Extract the [X, Y] coordinate from the center of the cell holding the provided text.  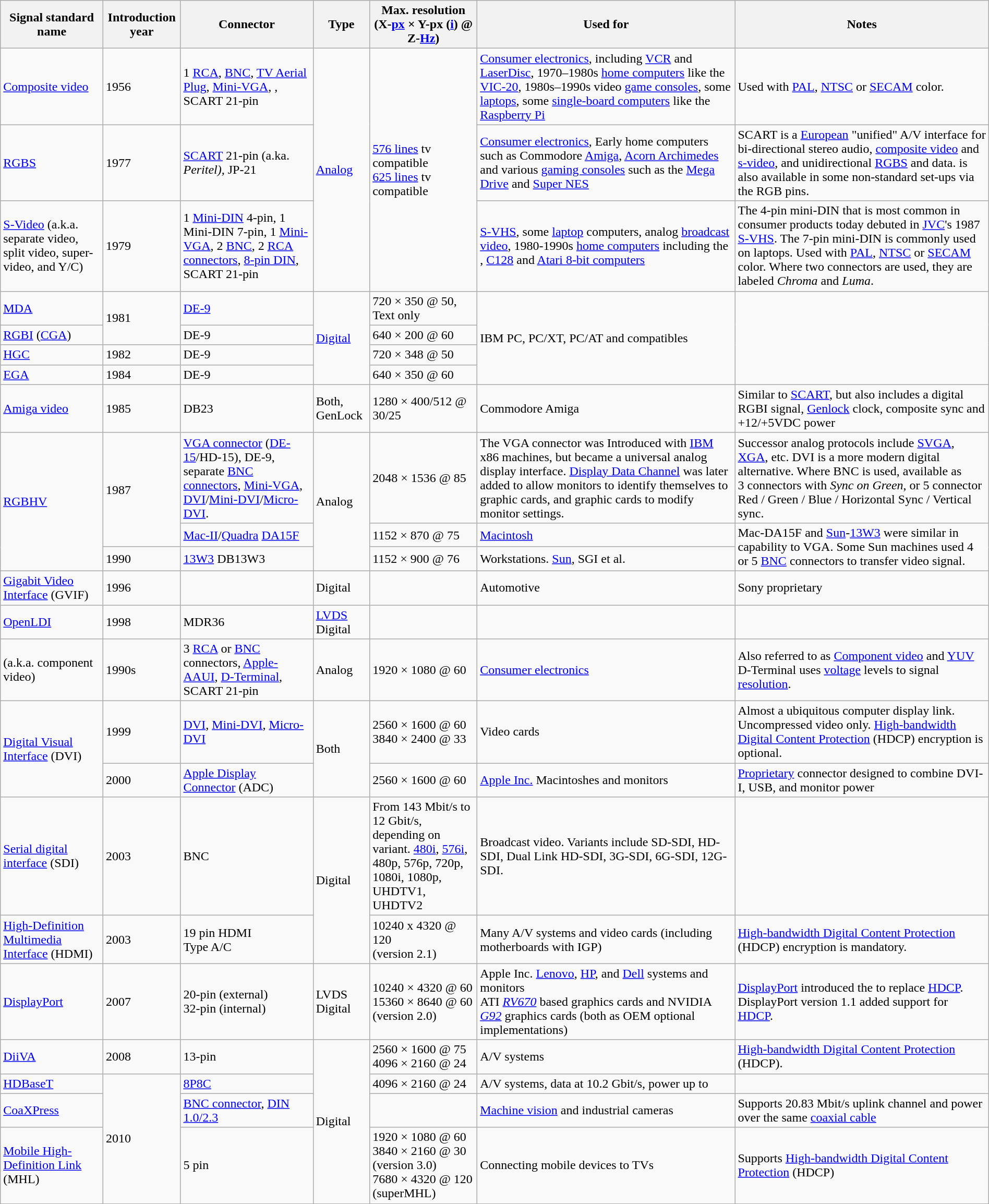
Supports 20.83 Mbit/s uplink channel and power over the same coaxial cable [862, 1110]
CoaXPress [52, 1110]
Max. resolution(X-px × Y-px (i) @ Z-Hz) [424, 25]
DisplayPort introduced the to replace HDCP. DisplayPort version 1.1 added support for HDCP. [862, 1002]
A/V systems, data at 10.2 Gbit/s, power up to [606, 1083]
Both [341, 749]
Introduction year [141, 25]
OpenLDI [52, 622]
13-pin [247, 1057]
Many A/V systems and video cards (including motherboards with IGP) [606, 940]
2560 × 1600 @ 60 [424, 780]
1956 [141, 87]
1996 [141, 587]
RGBI (CGA) [52, 335]
1920 × 1080 @ 603840 × 2160 @ 30 (version 3.0)7680 × 4320 @ 120 (superMHL) [424, 1165]
MDA [52, 308]
19 pin HDMIType A/C [247, 940]
Consumer electronics [606, 670]
4096 × 2160 @ 24 [424, 1083]
1977 [141, 163]
1999 [141, 732]
Broadcast video. Variants include SD-SDI, HD-SDI, Dual Link HD-SDI, 3G-SDI, 6G-SDI, 12G-SDI. [606, 857]
S-Video (a.k.a. separate video, split video, super-video, and Y/C) [52, 246]
DB23 [247, 408]
Connector [247, 25]
Proprietary connector designed to combine DVI-I, USB, and monitor power [862, 780]
Notes [862, 25]
1280 × 400/512 @ 30/25 [424, 408]
EGA [52, 375]
1990 [141, 559]
Workstations. Sun, SGI et al. [606, 559]
2010 [141, 1138]
1985 [141, 408]
Consumer electronics, Early home computers such as Commodore Amiga, Acorn Archimedes and various gaming consoles such as the Mega Drive and Super NES [606, 163]
Mac-DA15F and Sun-13W3 were similar in capability to VGA. Some Sun machines used 4 or 5 BNC connectors to transfer video signal. [862, 547]
Similar to SCART, but also includes a digital RGBI signal, Genlock clock, composite sync and +12/+5VDC power [862, 408]
2008 [141, 1057]
A/V systems [606, 1057]
Both, GenLock [341, 408]
720 × 350 @ 50, Text only [424, 308]
1920 × 1080 @ 60 [424, 670]
8P8C [247, 1083]
Digital Visual Interface (DVI) [52, 749]
5 pin [247, 1165]
2007 [141, 1002]
HDBaseT [52, 1083]
VGA connector (DE-15/HD-15), DE-9, separate BNC connectors, Mini-VGA, DVI/Mini-DVI/Micro-DVI. [247, 478]
10240 x 4320 @ 120(version 2.1) [424, 940]
Machine vision and industrial cameras [606, 1110]
Signal standard name [52, 25]
1 RCA, BNC, TV Aerial Plug, Mini-VGA, , SCART 21-pin [247, 87]
Almost a ubiquitous computer display link. Uncompressed video only. High-bandwidth Digital Content Protection (HDCP) encryption is optional. [862, 732]
1990s [141, 670]
Mac-II/Quadra DA15F [247, 535]
S-VHS, some laptop computers, analog broadcast video, 1980-1990s home computers including the , C128 and Atari 8-bit computers [606, 246]
13W3 DB13W3 [247, 559]
From 143 Mbit/s to 12 Gbit/s, depending on variant. 480i, 576i, 480p, 576p, 720p, 1080i, 1080p, UHDTV1, UHDTV2 [424, 857]
LVDS Digital [341, 622]
10240 × 4320 @ 60 15360 × 8640 @ 60 (version 2.0) [424, 1002]
Serial digital interface (SDI) [52, 857]
DisplayPort [52, 1002]
640 × 350 @ 60 [424, 375]
720 × 348 @ 50 [424, 355]
1979 [141, 246]
(a.k.a. component video) [52, 670]
1152 × 870 @ 75 [424, 535]
Video cards [606, 732]
640 × 200 @ 60 [424, 335]
20-pin (external)32-pin (internal) [247, 1002]
DiiVA [52, 1057]
Mobile High-Definition Link (MHL) [52, 1165]
2000 [141, 780]
Supports High-bandwidth Digital Content Protection (HDCP) [862, 1165]
2560 × 1600 @ 60 3840 × 2400 @ 33 [424, 732]
MDR36 [247, 622]
DVI, Mini-DVI, Micro-DVI [247, 732]
LVDSDigital [341, 1002]
RGBS [52, 163]
Macintosh [606, 535]
Also referred to as Component video and YUVD-Terminal uses voltage levels to signal resolution. [862, 670]
Composite video [52, 87]
IBM PC, PC/XT, PC/AT and compatibles [606, 338]
Connecting mobile devices to TVs [606, 1165]
SCART 21-pin (a.ka. Peritel), JP-21 [247, 163]
1984 [141, 375]
1982 [141, 355]
Amiga video [52, 408]
Type [341, 25]
1998 [141, 622]
Sony proprietary [862, 587]
Used for [606, 25]
1981 [141, 318]
Apple Inc. Macintoshes and monitors [606, 780]
2560 × 1600 @ 754096 × 2160 @ 24 [424, 1057]
Commodore Amiga [606, 408]
Used with PAL, NTSC or SECAM color. [862, 87]
High-Definition Multimedia Interface (HDMI) [52, 940]
BNC [247, 857]
BNC connector, DIN 1.0/2.3 [247, 1110]
Gigabit Video Interface (GVIF) [52, 587]
2048 × 1536 @ 85 [424, 478]
3 RCA or BNC connectors, Apple-AAUI, D-Terminal, SCART 21-pin [247, 670]
Apple Display Connector (ADC) [247, 780]
High-bandwidth Digital Content Protection (HDCP) encryption is mandatory. [862, 940]
1987 [141, 489]
HGC [52, 355]
1152 × 900 @ 76 [424, 559]
1 Mini-DIN 4-pin, 1 Mini-DIN 7-pin, 1 Mini-VGA, 2 BNC, 2 RCA connectors, 8-pin DIN, SCART 21-pin [247, 246]
RGBHV [52, 502]
High-bandwidth Digital Content Protection (HDCP). [862, 1057]
576 lines tv compatible625 lines tv compatible [424, 170]
Automotive [606, 587]
